For the text-containing cell, return its midpoint in [x, y] coordinate format. 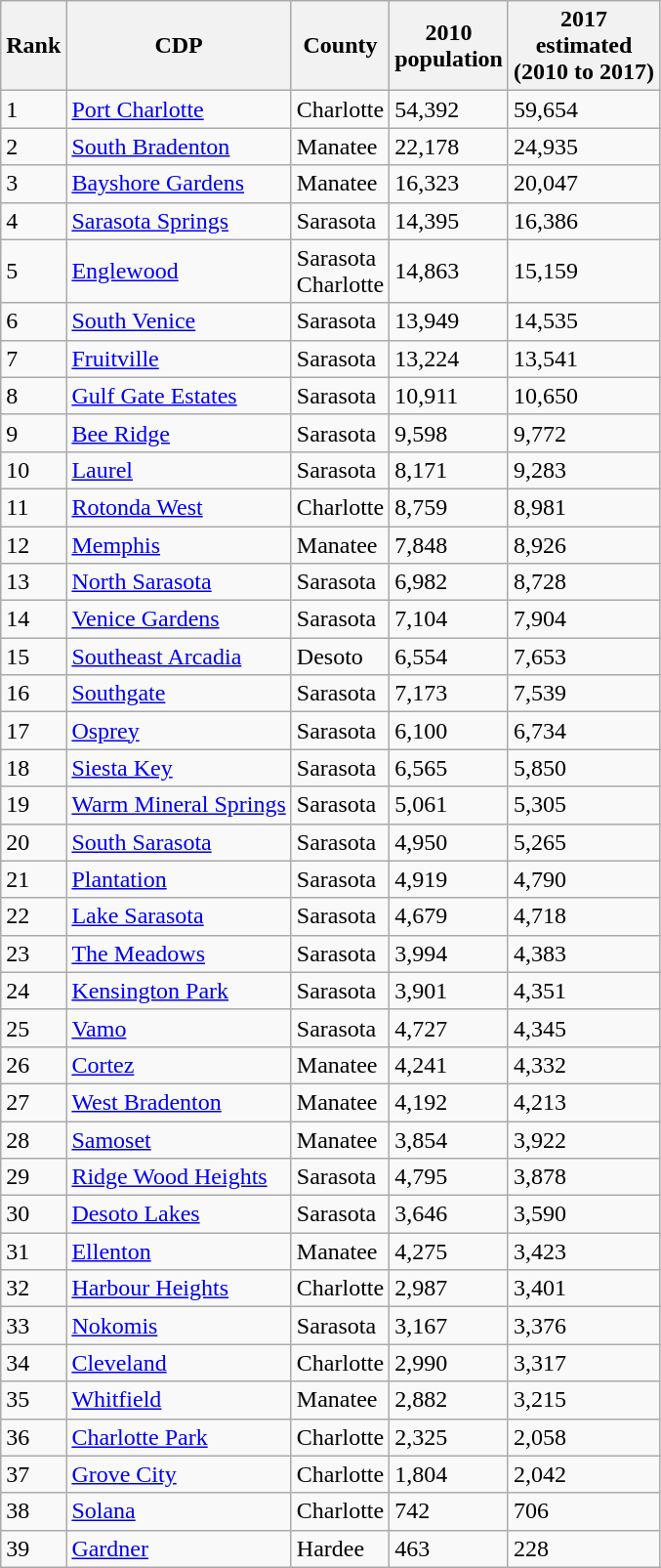
23 [33, 954]
3,590 [584, 1214]
36 [33, 1437]
Lake Sarasota [179, 916]
Grove City [179, 1474]
30 [33, 1214]
11 [33, 507]
17 [33, 731]
Charlotte Park [179, 1437]
10 [33, 470]
3,922 [584, 1140]
4 [33, 221]
29 [33, 1177]
1,804 [449, 1474]
Fruitville [179, 359]
3,878 [584, 1177]
16,323 [449, 184]
South Sarasota [179, 842]
27 [33, 1102]
9,598 [449, 433]
26 [33, 1065]
2,987 [449, 1289]
2,882 [449, 1400]
Memphis [179, 544]
Osprey [179, 731]
West Bradenton [179, 1102]
Desoto [340, 657]
4,790 [584, 879]
Hardee [340, 1548]
1 [33, 109]
4,213 [584, 1102]
3,901 [449, 991]
Ridge Wood Heights [179, 1177]
4,192 [449, 1102]
3,317 [584, 1363]
Ellenton [179, 1251]
2,058 [584, 1437]
2010population [449, 46]
5,265 [584, 842]
6,554 [449, 657]
Port Charlotte [179, 109]
20 [33, 842]
4,727 [449, 1028]
20,047 [584, 184]
25 [33, 1028]
10,911 [449, 396]
14,395 [449, 221]
7,848 [449, 544]
14 [33, 619]
37 [33, 1474]
7,653 [584, 657]
8 [33, 396]
38 [33, 1511]
18 [33, 768]
Rank [33, 46]
Southeast Arcadia [179, 657]
County [340, 46]
7,104 [449, 619]
3,167 [449, 1326]
6 [33, 321]
24 [33, 991]
Laurel [179, 470]
Siesta Key [179, 768]
4,919 [449, 879]
6,982 [449, 582]
4,950 [449, 842]
3 [33, 184]
13,949 [449, 321]
3,215 [584, 1400]
4,345 [584, 1028]
228 [584, 1548]
2,990 [449, 1363]
19 [33, 805]
Solana [179, 1511]
The Meadows [179, 954]
Kensington Park [179, 991]
21 [33, 879]
Vamo [179, 1028]
13,541 [584, 359]
9,283 [584, 470]
13 [33, 582]
5,305 [584, 805]
15 [33, 657]
Desoto Lakes [179, 1214]
8,759 [449, 507]
32 [33, 1289]
2017estimated(2010 to 2017) [584, 46]
12 [33, 544]
59,654 [584, 109]
5,850 [584, 768]
4,332 [584, 1065]
4,718 [584, 916]
North Sarasota [179, 582]
9 [33, 433]
Cleveland [179, 1363]
Sarasota Springs [179, 221]
16,386 [584, 221]
54,392 [449, 109]
7 [33, 359]
Bee Ridge [179, 433]
15,159 [584, 272]
8,171 [449, 470]
39 [33, 1548]
2,325 [449, 1437]
2 [33, 147]
3,854 [449, 1140]
10,650 [584, 396]
22,178 [449, 147]
Englewood [179, 272]
4,679 [449, 916]
CDP [179, 46]
742 [449, 1511]
5,061 [449, 805]
8,728 [584, 582]
7,539 [584, 694]
13,224 [449, 359]
Gardner [179, 1548]
463 [449, 1548]
16 [33, 694]
14,863 [449, 272]
Warm Mineral Springs [179, 805]
3,376 [584, 1326]
SarasotaCharlotte [340, 272]
Southgate [179, 694]
Plantation [179, 879]
Nokomis [179, 1326]
3,646 [449, 1214]
706 [584, 1511]
9,772 [584, 433]
22 [33, 916]
South Bradenton [179, 147]
31 [33, 1251]
Venice Gardens [179, 619]
Cortez [179, 1065]
6,734 [584, 731]
South Venice [179, 321]
4,241 [449, 1065]
7,173 [449, 694]
8,981 [584, 507]
33 [33, 1326]
4,351 [584, 991]
8,926 [584, 544]
4,795 [449, 1177]
Whitfield [179, 1400]
Gulf Gate Estates [179, 396]
Rotonda West [179, 507]
5 [33, 272]
14,535 [584, 321]
Harbour Heights [179, 1289]
4,275 [449, 1251]
6,100 [449, 731]
4,383 [584, 954]
35 [33, 1400]
6,565 [449, 768]
34 [33, 1363]
28 [33, 1140]
Samoset [179, 1140]
3,401 [584, 1289]
Bayshore Gardens [179, 184]
24,935 [584, 147]
3,423 [584, 1251]
3,994 [449, 954]
2,042 [584, 1474]
7,904 [584, 619]
